Capture the cell that displays the provided text and extract its [X, Y] central coordinate. 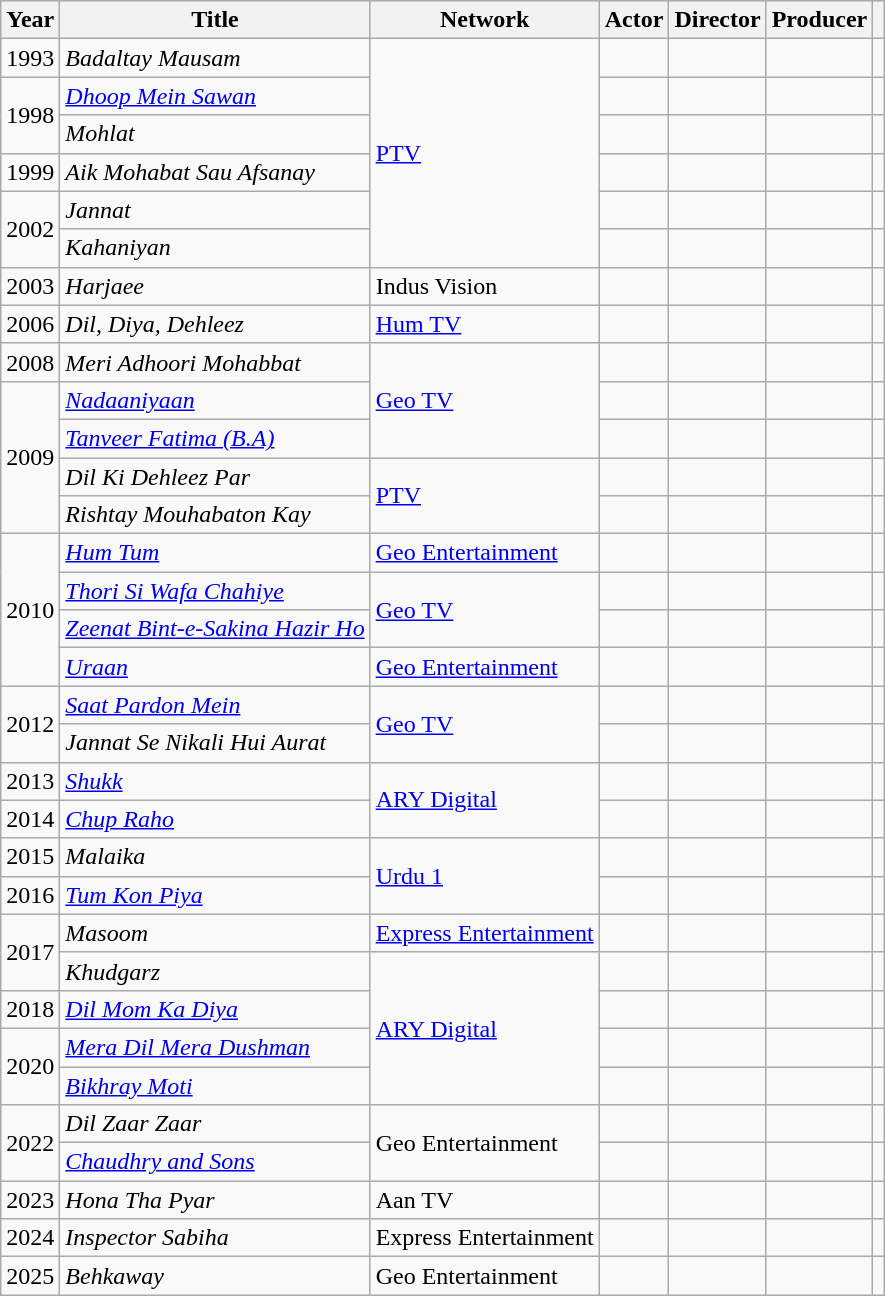
Nadaaniyaan [215, 400]
Actor [634, 20]
2009 [30, 457]
2017 [30, 952]
Tum Kon Piya [215, 895]
Bikhray Moti [215, 1085]
2016 [30, 895]
Dil Zaar Zaar [215, 1124]
2006 [30, 324]
1998 [30, 115]
2024 [30, 1238]
Behkaway [215, 1276]
Director [718, 20]
Tanveer Fatima (B.A) [215, 438]
2018 [30, 1009]
Chup Raho [215, 819]
Khudgarz [215, 971]
Year [30, 20]
2023 [30, 1200]
Producer [820, 20]
2008 [30, 362]
2010 [30, 610]
Badaltay Mausam [215, 58]
Kahaniyan [215, 248]
Hona Tha Pyar [215, 1200]
Rishtay Mouhabaton Kay [215, 515]
1999 [30, 172]
Mohlat [215, 134]
Aik Mohabat Sau Afsanay [215, 172]
Indus Vision [484, 286]
Zeenat Bint-e-Sakina Hazir Ho [215, 629]
2013 [30, 781]
2025 [30, 1276]
Saat Pardon Mein [215, 705]
Meri Adhoori Mohabbat [215, 362]
Dil Ki Dehleez Par [215, 477]
Harjaee [215, 286]
Thori Si Wafa Chahiye [215, 591]
2020 [30, 1066]
Dil, Diya, Dehleez [215, 324]
Dil Mom Ka Diya [215, 1009]
Dhoop Mein Sawan [215, 96]
Jannat [215, 210]
Network [484, 20]
2012 [30, 724]
Hum TV [484, 324]
2022 [30, 1143]
Urdu 1 [484, 876]
2015 [30, 857]
Aan TV [484, 1200]
Shukk [215, 781]
Jannat Se Nikali Hui Aurat [215, 743]
Inspector Sabiha [215, 1238]
2003 [30, 286]
2014 [30, 819]
Hum Tum [215, 553]
Chaudhry and Sons [215, 1162]
Masoom [215, 933]
Malaika [215, 857]
Title [215, 20]
1993 [30, 58]
Uraan [215, 667]
2002 [30, 229]
Mera Dil Mera Dushman [215, 1047]
